Detect which cell encompasses the target text, then output its [X, Y] center coordinate. 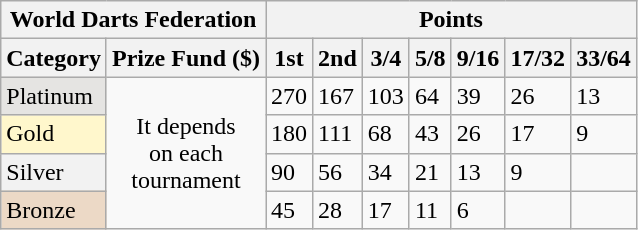
Silver [54, 172]
180 [290, 134]
5/8 [430, 58]
45 [290, 210]
Category [54, 58]
270 [290, 96]
1st [290, 58]
17/32 [538, 58]
39 [478, 96]
34 [386, 172]
6 [478, 210]
Platinum [54, 96]
56 [338, 172]
33/64 [604, 58]
2nd [338, 58]
43 [430, 134]
68 [386, 134]
3/4 [386, 58]
103 [386, 96]
28 [338, 210]
21 [430, 172]
111 [338, 134]
90 [290, 172]
It dependson eachtournament [186, 153]
11 [430, 210]
167 [338, 96]
Gold [54, 134]
9/16 [478, 58]
64 [430, 96]
Bronze [54, 210]
World Darts Federation [134, 20]
Prize Fund ($) [186, 58]
Points [452, 20]
